Identify which cell holds the provided text, then report its [x, y] central coordinate. 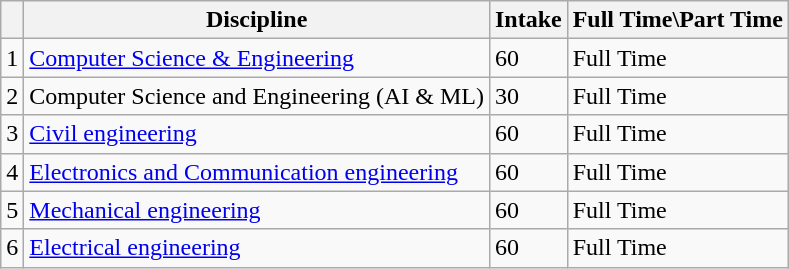
Electrical engineering [257, 248]
Discipline [257, 20]
4 [12, 172]
3 [12, 134]
Mechanical engineering [257, 210]
Intake [528, 20]
2 [12, 96]
Full Time\Part Time [678, 20]
5 [12, 210]
Computer Science and Engineering (AI & ML) [257, 96]
Computer Science & Engineering [257, 58]
Electronics and Communication engineering [257, 172]
30 [528, 96]
Civil engineering [257, 134]
1 [12, 58]
6 [12, 248]
